Extract the [X, Y] coordinate from the center of the cell holding the provided text.  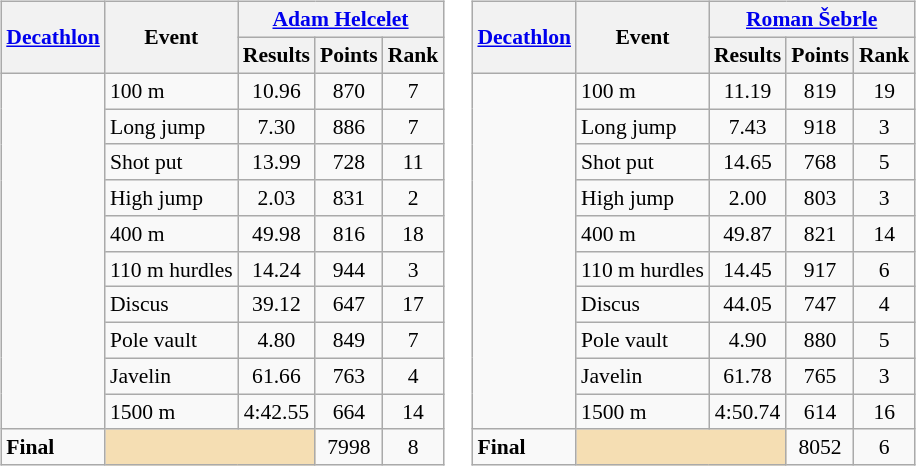
2.00 [748, 198]
917 [820, 269]
17 [414, 305]
728 [349, 162]
Adam Helcelet [341, 20]
4.80 [276, 340]
768 [820, 162]
8 [414, 447]
821 [820, 234]
44.05 [748, 305]
647 [349, 305]
2.03 [276, 198]
14.65 [748, 162]
61.78 [748, 376]
944 [349, 269]
664 [349, 412]
49.98 [276, 234]
747 [820, 305]
614 [820, 412]
765 [820, 376]
7.43 [748, 127]
14.24 [276, 269]
831 [349, 198]
763 [349, 376]
803 [820, 198]
61.66 [276, 376]
8052 [820, 447]
7.30 [276, 127]
39.12 [276, 305]
4.90 [748, 340]
11 [414, 162]
13.99 [276, 162]
Roman Šebrle [812, 20]
2 [414, 198]
10.96 [276, 91]
870 [349, 91]
849 [349, 340]
819 [820, 91]
49.87 [748, 234]
19 [884, 91]
4:50.74 [748, 412]
18 [414, 234]
4:42.55 [276, 412]
7998 [349, 447]
918 [820, 127]
14.45 [748, 269]
16 [884, 412]
886 [349, 127]
816 [349, 234]
11.19 [748, 91]
880 [820, 340]
